Search for the cell housing the specified text and yield its (x, y) center coordinate. 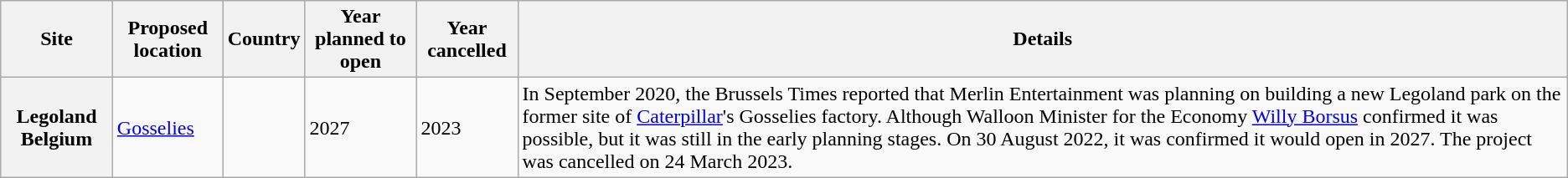
Year planned to open (360, 39)
Legoland Belgium (57, 127)
Proposed location (168, 39)
Year cancelled (467, 39)
2023 (467, 127)
2027 (360, 127)
Gosselies (168, 127)
Country (264, 39)
Details (1042, 39)
Site (57, 39)
